Determine the (X, Y) coordinate at the center of the cell enclosing the given text.  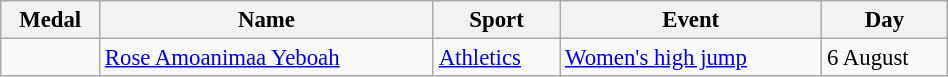
Day (885, 20)
Medal (50, 20)
Sport (496, 20)
Event (691, 20)
Name (267, 20)
Rose Amoanimaa Yeboah (267, 58)
Athletics (496, 58)
Women's high jump (691, 58)
6 August (885, 58)
